Output the [X, Y] coordinate of the center of the cell containing the given text.  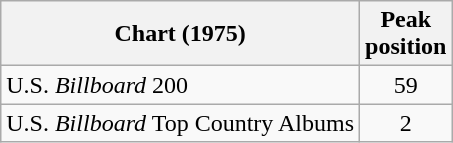
2 [406, 123]
U.S. Billboard Top Country Albums [180, 123]
59 [406, 85]
Peakposition [406, 34]
U.S. Billboard 200 [180, 85]
Chart (1975) [180, 34]
